Output the (X, Y) coordinate of the center of the cell containing the given text.  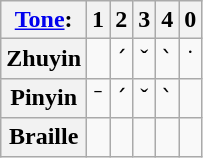
ˉ (98, 98)
˙ (190, 59)
1 (98, 20)
Braille (44, 137)
0 (190, 20)
4 (168, 20)
Pinyin (44, 98)
Zhuyin (44, 59)
3 (144, 20)
Tone: (44, 20)
2 (122, 20)
